Output the [x, y] coordinate of the center of the cell containing the given text.  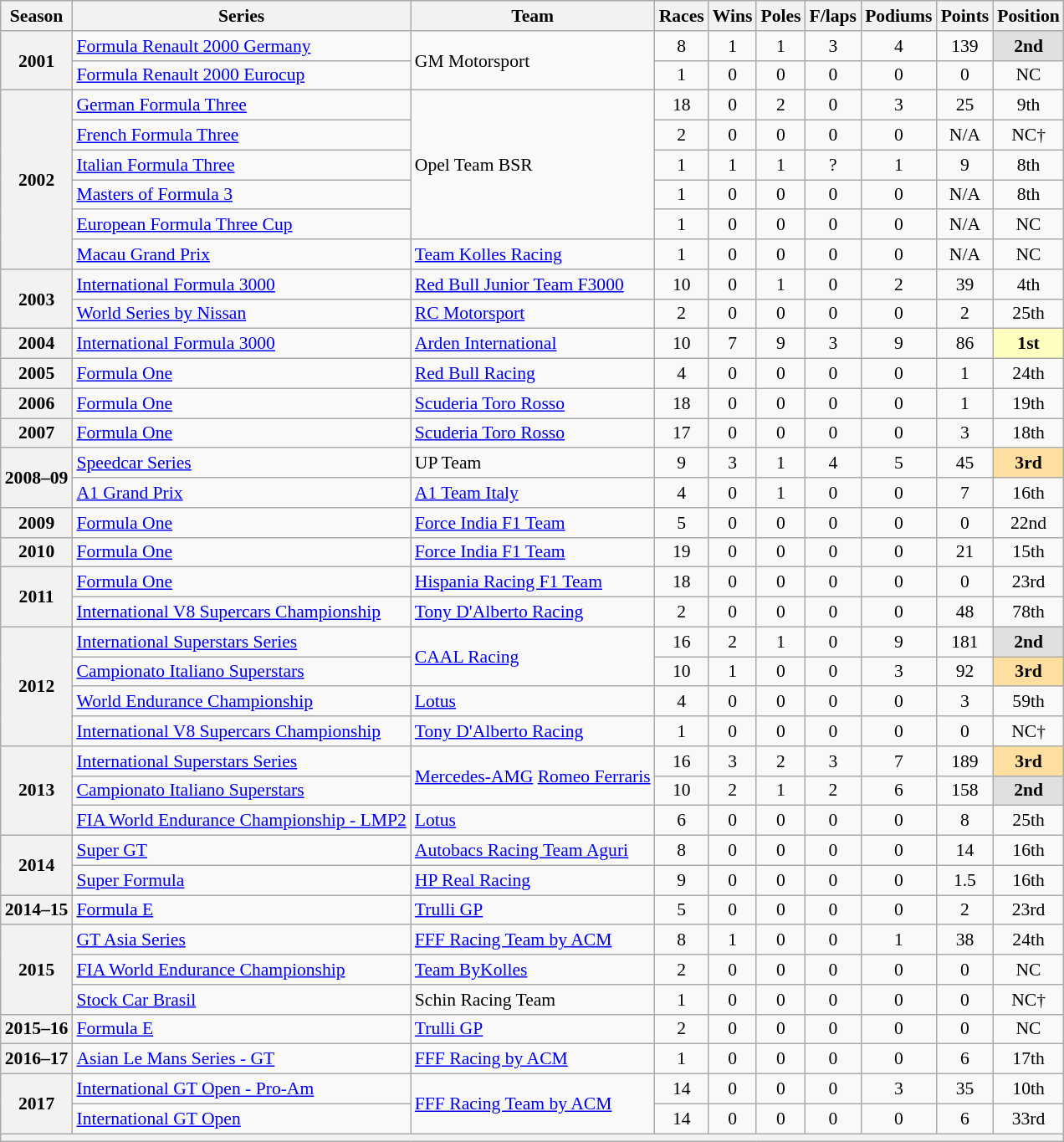
38 [965, 940]
2014 [37, 865]
German Formula Three [241, 105]
2001 [37, 60]
Super GT [241, 851]
2008–09 [37, 479]
Formula Renault 2000 Eurocup [241, 75]
Red Bull Racing [533, 374]
Speedcar Series [241, 463]
59th [1028, 702]
French Formula Three [241, 136]
RC Motorsport [533, 314]
17 [682, 433]
48 [965, 612]
Team ByKolles [533, 970]
Hispania Racing F1 Team [533, 582]
Italian Formula Three [241, 165]
Mercedes-AMG Romeo Ferraris [533, 776]
Autobacs Racing Team Aguri [533, 851]
Macau Grand Prix [241, 254]
Opel Team BSR [533, 165]
Super Formula [241, 880]
17th [1028, 1059]
2012 [37, 686]
19th [1028, 403]
181 [965, 642]
158 [965, 791]
World Endurance Championship [241, 702]
45 [965, 463]
Red Bull Junior Team F3000 [533, 284]
2009 [37, 523]
139 [965, 46]
2004 [37, 344]
A1 Grand Prix [241, 493]
Wins [733, 16]
189 [965, 761]
European Formula Three Cup [241, 225]
15th [1028, 552]
2005 [37, 374]
35 [965, 1089]
Season [37, 16]
Position [1028, 16]
86 [965, 344]
Points [965, 16]
78th [1028, 612]
10th [1028, 1089]
2017 [37, 1104]
International GT Open [241, 1119]
Masters of Formula 3 [241, 195]
GM Motorsport [533, 60]
HP Real Racing [533, 880]
? [833, 165]
2011 [37, 597]
9th [1028, 105]
Podiums [898, 16]
Schin Racing Team [533, 1000]
2014–15 [37, 910]
UP Team [533, 463]
4th [1028, 284]
1st [1028, 344]
2002 [37, 180]
Team Kolles Racing [533, 254]
GT Asia Series [241, 940]
Series [241, 16]
A1 Team Italy [533, 493]
Races [682, 16]
39 [965, 284]
World Series by Nissan [241, 314]
2007 [37, 433]
FFF Racing by ACM [533, 1059]
CAAL Racing [533, 656]
22nd [1028, 523]
25 [965, 105]
Team [533, 16]
2003 [37, 300]
FIA World Endurance Championship - LMP2 [241, 821]
2010 [37, 552]
Poles [780, 16]
Stock Car Brasil [241, 1000]
33rd [1028, 1119]
19 [682, 552]
21 [965, 552]
FIA World Endurance Championship [241, 970]
18th [1028, 433]
2016–17 [37, 1059]
F/laps [833, 16]
2015–16 [37, 1029]
Arden International [533, 344]
92 [965, 672]
International GT Open - Pro-Am [241, 1089]
Formula Renault 2000 Germany [241, 46]
2015 [37, 970]
2013 [37, 791]
2006 [37, 403]
Asian Le Mans Series - GT [241, 1059]
1.5 [965, 880]
